From the cell containing the given text, extract its center point as [x, y] coordinate. 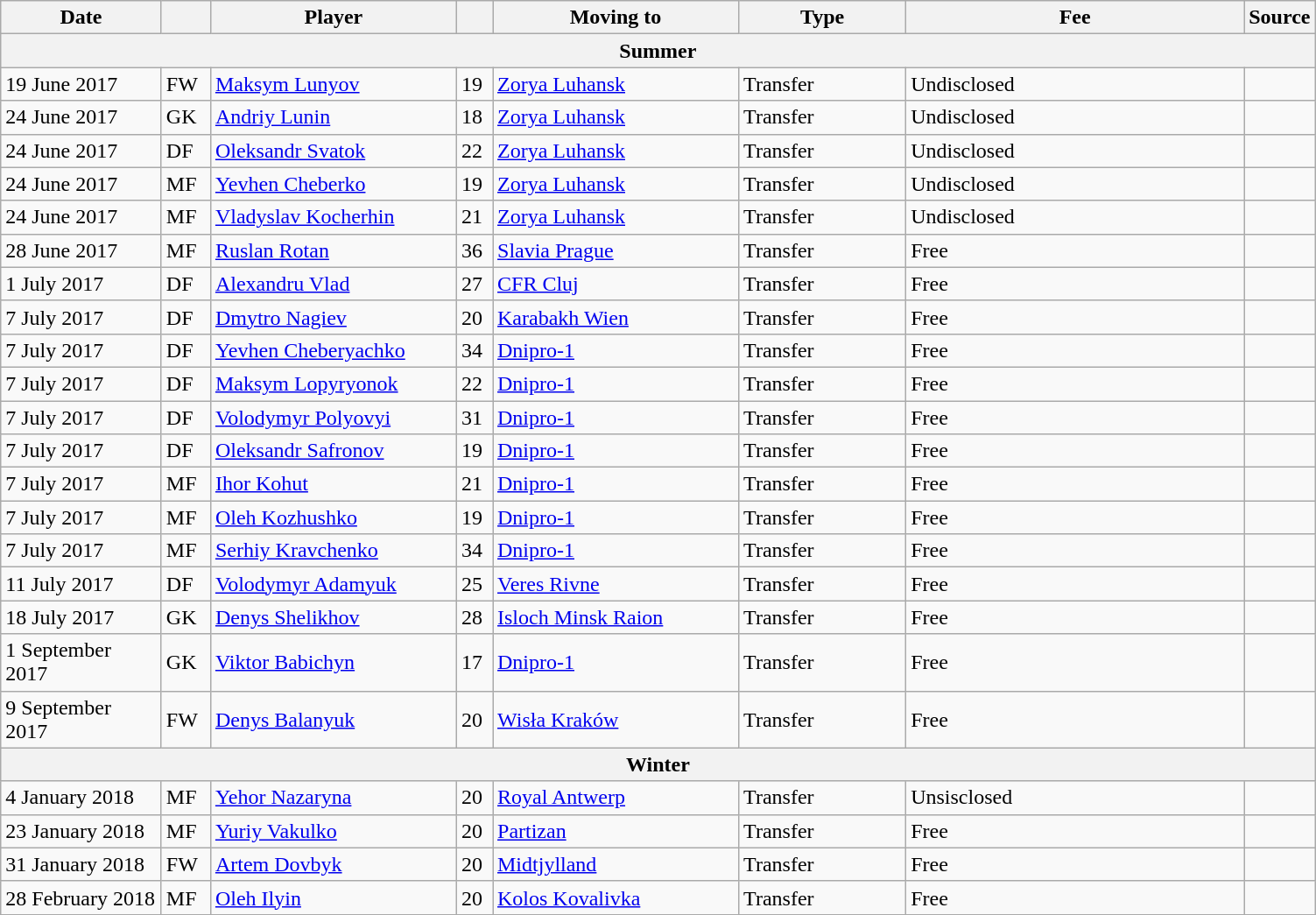
Midtjylland [615, 864]
Denys Shelikhov [333, 617]
Partizan [615, 831]
Winter [658, 764]
Moving to [615, 18]
19 June 2017 [81, 84]
Royal Antwerp [615, 798]
CFR Cluj [615, 284]
Andriy Lunin [333, 117]
11 July 2017 [81, 584]
Player [333, 18]
Artem Dovbyk [333, 864]
Fee [1075, 18]
Karabakh Wien [615, 317]
Isloch Minsk Raion [615, 617]
Oleh Ilyin [333, 897]
Yevhen Cheberko [333, 184]
Slavia Prague [615, 250]
Oleh Kozhushko [333, 517]
36 [475, 250]
Unsisclosed [1075, 798]
23 January 2018 [81, 831]
Maksym Lopyryonok [333, 384]
Maksym Lunyov [333, 84]
Yuriy Vakulko [333, 831]
Source [1280, 18]
1 July 2017 [81, 284]
18 July 2017 [81, 617]
Summer [658, 51]
28 February 2018 [81, 897]
4 January 2018 [81, 798]
Viktor Babichyn [333, 662]
17 [475, 662]
31 [475, 418]
9 September 2017 [81, 720]
Volodymyr Adamyuk [333, 584]
25 [475, 584]
Dmytro Nagiev [333, 317]
31 January 2018 [81, 864]
Denys Balanyuk [333, 720]
Type [823, 18]
Oleksandr Svatok [333, 151]
Veres Rivne [615, 584]
Ruslan Rotan [333, 250]
1 September 2017 [81, 662]
Volodymyr Polyovyi [333, 418]
Wisła Kraków [615, 720]
Oleksandr Safronov [333, 451]
27 [475, 284]
Ihor Kohut [333, 484]
28 [475, 617]
Alexandru Vlad [333, 284]
Serhiy Kravchenko [333, 551]
Yevhen Cheberyachko [333, 350]
28 June 2017 [81, 250]
Kolos Kovalivka [615, 897]
18 [475, 117]
Vladyslav Kocherhin [333, 217]
Date [81, 18]
Yehor Nazaryna [333, 798]
